Extract the (X, Y) coordinate from the center of the cell holding the provided text.  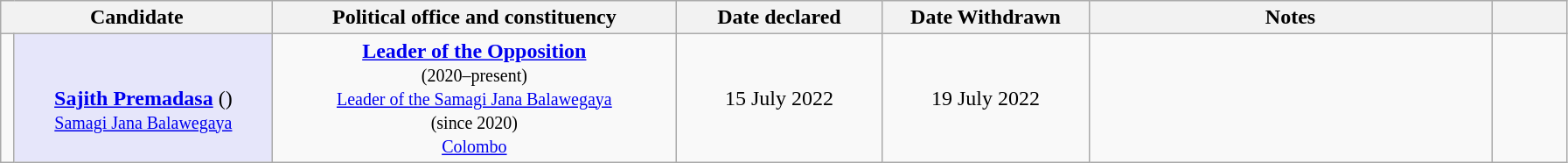
Leader of the Opposition(2020–present)Leader of the Samagi Jana Balawegaya(since 2020)Colombo (474, 98)
Candidate (136, 18)
Date Withdrawn (986, 18)
15 July 2022 (779, 98)
Sajith Premadasa ()Samagi Jana Balawegaya (143, 98)
Political office and constituency (474, 18)
19 July 2022 (986, 98)
Date declared (779, 18)
Notes (1291, 18)
